Search for the cell housing the specified text and yield its [x, y] center coordinate. 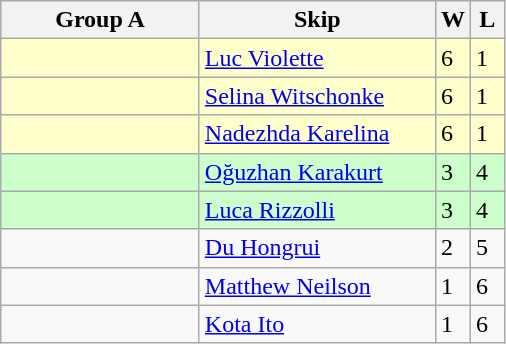
Group A [100, 20]
Nadezhda Karelina [317, 134]
Kota Ito [317, 324]
Matthew Neilson [317, 286]
5 [487, 248]
Selina Witschonke [317, 96]
Luc Violette [317, 58]
Luca Rizzolli [317, 210]
W [452, 20]
Skip [317, 20]
2 [452, 248]
L [487, 20]
Oğuzhan Karakurt [317, 172]
Du Hongrui [317, 248]
